From the cell containing the given text, extract its center point as [X, Y] coordinate. 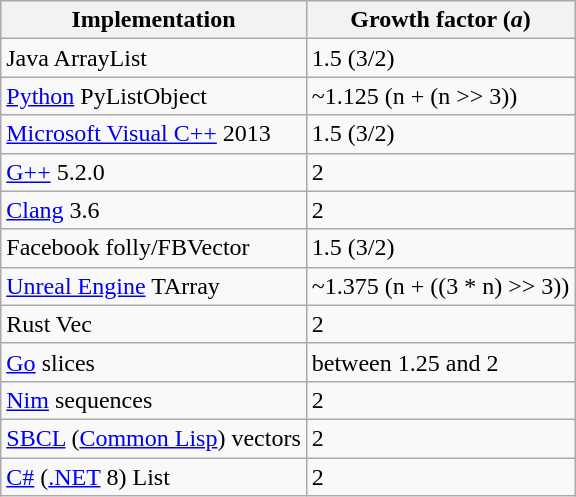
C# (.NET 8) List [154, 477]
~1.375 (n + ((3 * n) >> 3)) [440, 286]
between 1.25 and 2 [440, 362]
Microsoft Visual C++ 2013 [154, 134]
G++ 5.2.0 [154, 172]
Nim sequences [154, 400]
Growth factor (a) [440, 20]
Go slices [154, 362]
Facebook folly/FBVector [154, 248]
~1.125 (n + (n >> 3)) [440, 96]
Java ArrayList [154, 58]
Clang 3.6 [154, 210]
Unreal Engine TArray [154, 286]
Rust Vec [154, 324]
Implementation [154, 20]
Python PyListObject [154, 96]
SBCL (Common Lisp) vectors [154, 438]
